Pinpoint the cell where the given text exists, returning its [X, Y] midpoint coordinate. 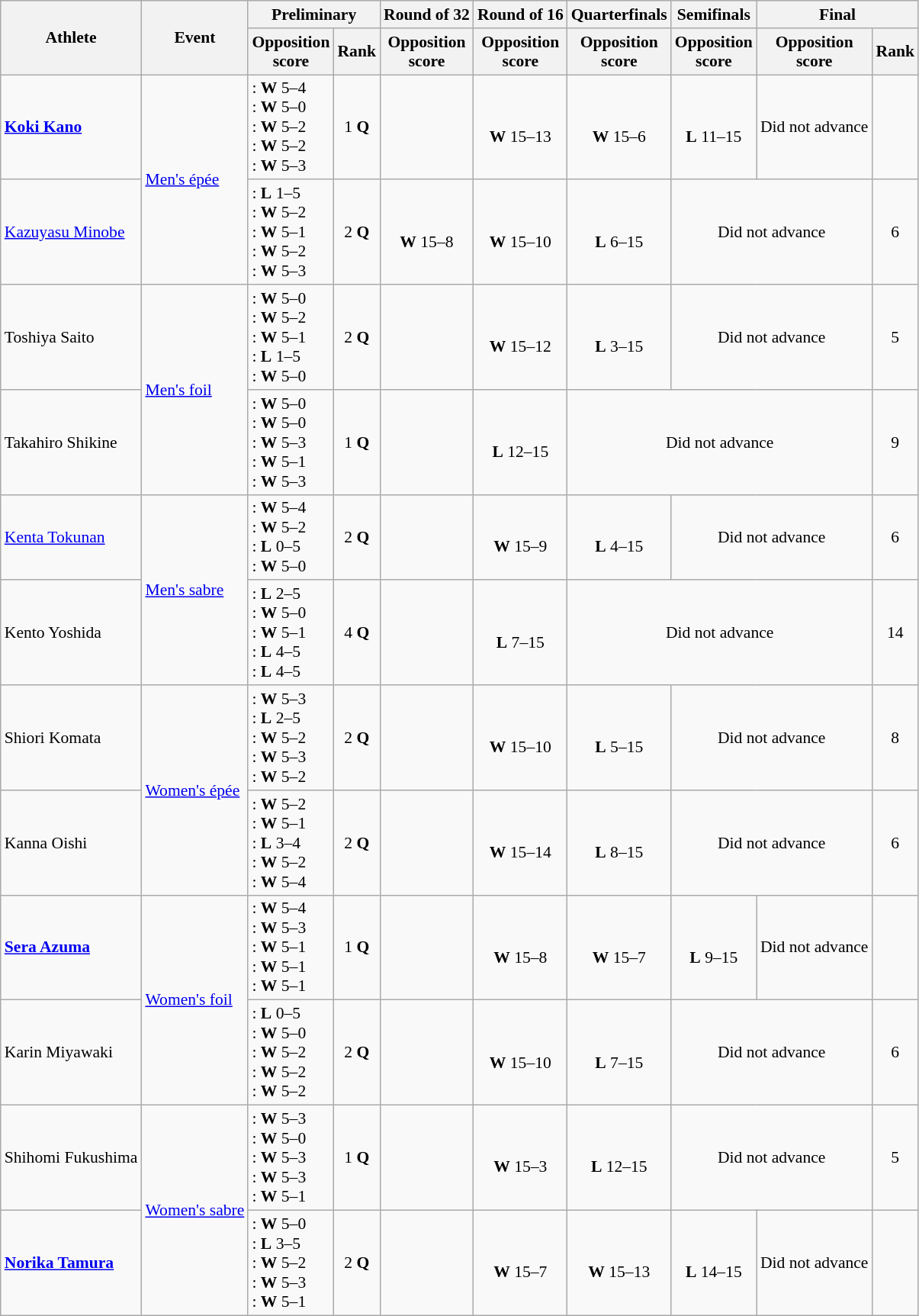
Men's épée [194, 180]
: W 5–2: W 5–1: L 3–4: W 5–2: W 5–4 [291, 843]
: L 2–5: W 5–0: W 5–1: L 4–5: L 4–5 [291, 633]
Preliminary [314, 14]
4 Q [357, 633]
Round of 16 [520, 14]
Athlete [72, 38]
W 15–3 [520, 1158]
: W 5–4: W 5–3: W 5–1: W 5–1: W 5–1 [291, 948]
: W 5–4: W 5–2: L 0–5: W 5–0 [291, 537]
14 [895, 633]
: W 5–0: W 5–2: W 5–1: L 1–5: W 5–0 [291, 337]
Karin Miyawaki [72, 1053]
8 [895, 738]
Women's foil [194, 999]
Norika Tamura [72, 1263]
Toshiya Saito [72, 337]
L 3–15 [619, 337]
Final [837, 14]
9 [895, 442]
W 15–12 [520, 337]
: W 5–3: L 2–5: W 5–2: W 5–3: W 5–2 [291, 738]
: L 0–5: W 5–0: W 5–2: W 5–2: W 5–2 [291, 1053]
L 14–15 [714, 1263]
Koki Kano [72, 127]
L 6–15 [619, 233]
: W 5–4: W 5–0: W 5–2: W 5–2: W 5–3 [291, 127]
Shiori Komata [72, 738]
L 4–15 [619, 537]
Shihomi Fukushima [72, 1158]
: W 5–3: W 5–0: W 5–3: W 5–3: W 5–1 [291, 1158]
Kazuyasu Minobe [72, 233]
Men's sabre [194, 590]
Takahiro Shikine [72, 442]
Quarterfinals [619, 14]
W 15–14 [520, 843]
Event [194, 38]
W 15–6 [619, 127]
Kenta Tokunan [72, 537]
Women's épée [194, 790]
L 9–15 [714, 948]
Round of 32 [427, 14]
W 15–9 [520, 537]
Sera Azuma [72, 948]
L 5–15 [619, 738]
L 11–15 [714, 127]
Kanna Oishi [72, 843]
Kento Yoshida [72, 633]
Semifinals [714, 14]
: W 5–0: W 5–0: W 5–3: W 5–1: W 5–3 [291, 442]
Women's sabre [194, 1210]
: W 5–0: L 3–5: W 5–2: W 5–3: W 5–1 [291, 1263]
: L 1–5: W 5–2: W 5–1: W 5–2: W 5–3 [291, 233]
Men's foil [194, 389]
L 8–15 [619, 843]
